Scan for the cell matching the given text and deliver its (x, y) coordinate at center. 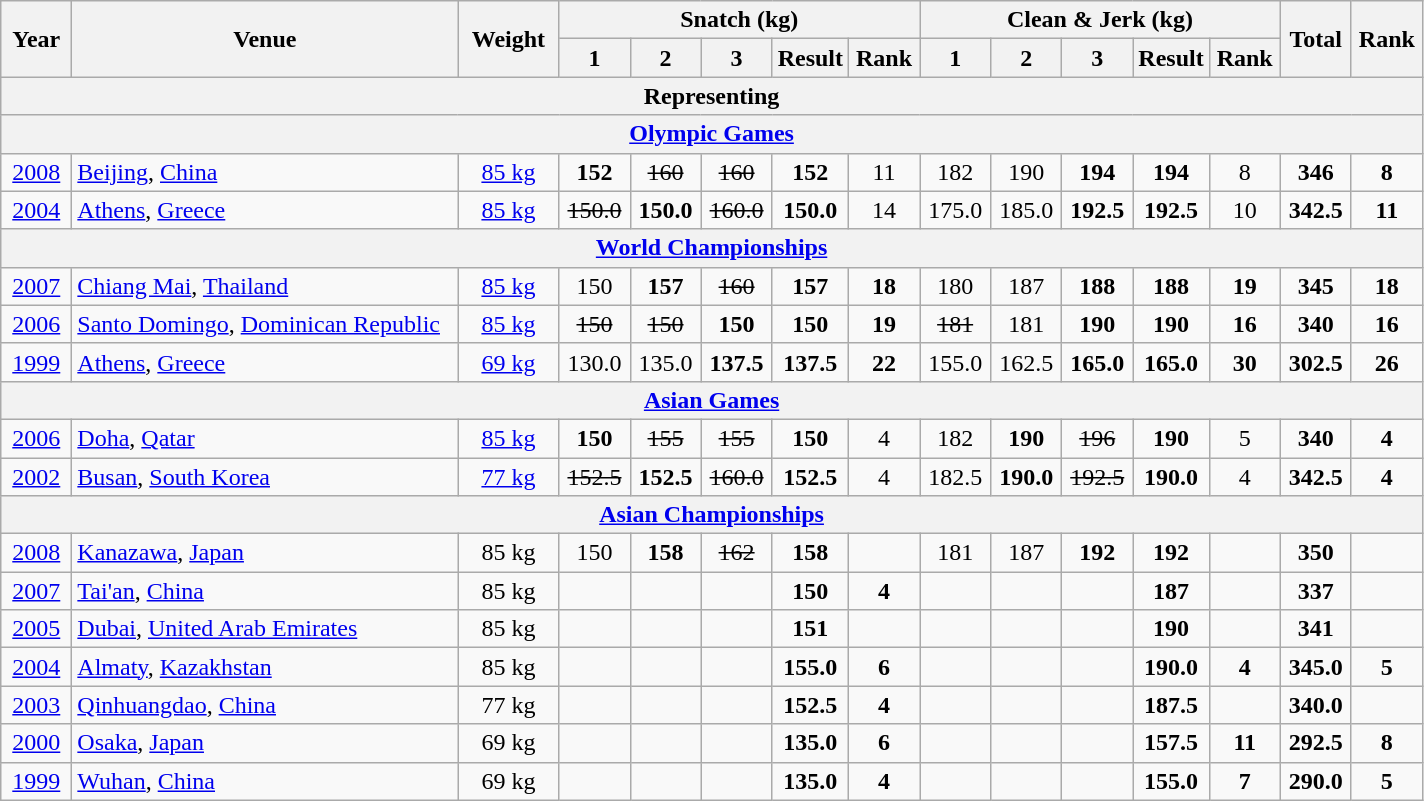
Asian Championships (712, 515)
Dubai, United Arab Emirates (265, 629)
Wuhan, China (265, 781)
Chiang Mai, Thailand (265, 286)
Year (36, 39)
346 (1316, 172)
30 (1244, 362)
337 (1316, 591)
Tai'an, China (265, 591)
2005 (36, 629)
Venue (265, 39)
182.5 (956, 477)
151 (810, 629)
162 (736, 553)
2000 (36, 743)
196 (1098, 438)
Osaka, Japan (265, 743)
2003 (36, 705)
Kanazawa, Japan (265, 553)
Busan, South Korea (265, 477)
341 (1316, 629)
Doha, Qatar (265, 438)
292.5 (1316, 743)
180 (956, 286)
Santo Domingo, Dominican Republic (265, 324)
130.0 (594, 362)
340.0 (1316, 705)
Olympic Games (712, 134)
175.0 (956, 210)
World Championships (712, 248)
Qinhuangdao, China (265, 705)
26 (1386, 362)
10 (1244, 210)
Representing (712, 96)
Beijing, China (265, 172)
345 (1316, 286)
Total (1316, 39)
Weight (508, 39)
290.0 (1316, 781)
302.5 (1316, 362)
Almaty, Kazakhstan (265, 667)
14 (884, 210)
Snatch (kg) (740, 20)
2002 (36, 477)
350 (1316, 553)
157.5 (1171, 743)
Clean & Jerk (kg) (1100, 20)
Asian Games (712, 400)
345.0 (1316, 667)
162.5 (1026, 362)
185.0 (1026, 210)
187.5 (1171, 705)
22 (884, 362)
7 (1244, 781)
